Pinpoint the cell where the given text exists, returning its [x, y] midpoint coordinate. 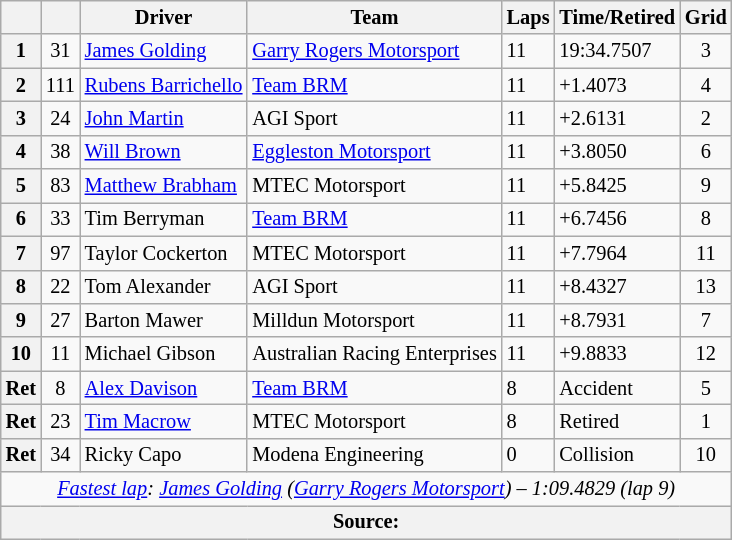
Barton Mawer [164, 320]
Collision [617, 455]
83 [60, 186]
Ricky Capo [164, 455]
Alex Davison [164, 388]
Accident [617, 388]
Milldun Motorsport [374, 320]
Source: [366, 522]
111 [60, 85]
Australian Racing Enterprises [374, 354]
Eggleston Motorsport [374, 152]
+8.7931 [617, 320]
Team [374, 17]
Matthew Brabham [164, 186]
Will Brown [164, 152]
Grid [706, 17]
0 [528, 455]
Taylor Cockerton [164, 253]
31 [60, 51]
Retired [617, 421]
+6.7456 [617, 219]
+1.4073 [617, 85]
12 [706, 354]
Tim Berryman [164, 219]
Laps [528, 17]
Michael Gibson [164, 354]
97 [60, 253]
27 [60, 320]
24 [60, 118]
22 [60, 287]
Modena Engineering [374, 455]
38 [60, 152]
34 [60, 455]
Tim Macrow [164, 421]
Tom Alexander [164, 287]
+5.8425 [617, 186]
Time/Retired [617, 17]
33 [60, 219]
Fastest lap: James Golding (Garry Rogers Motorsport) – 1:09.4829 (lap 9) [366, 489]
23 [60, 421]
Driver [164, 17]
+9.8833 [617, 354]
+8.4327 [617, 287]
John Martin [164, 118]
+7.7964 [617, 253]
+2.6131 [617, 118]
+3.8050 [617, 152]
Garry Rogers Motorsport [374, 51]
James Golding [164, 51]
19:34.7507 [617, 51]
13 [706, 287]
Rubens Barrichello [164, 85]
